Detect which cell encompasses the target text, then output its [x, y] center coordinate. 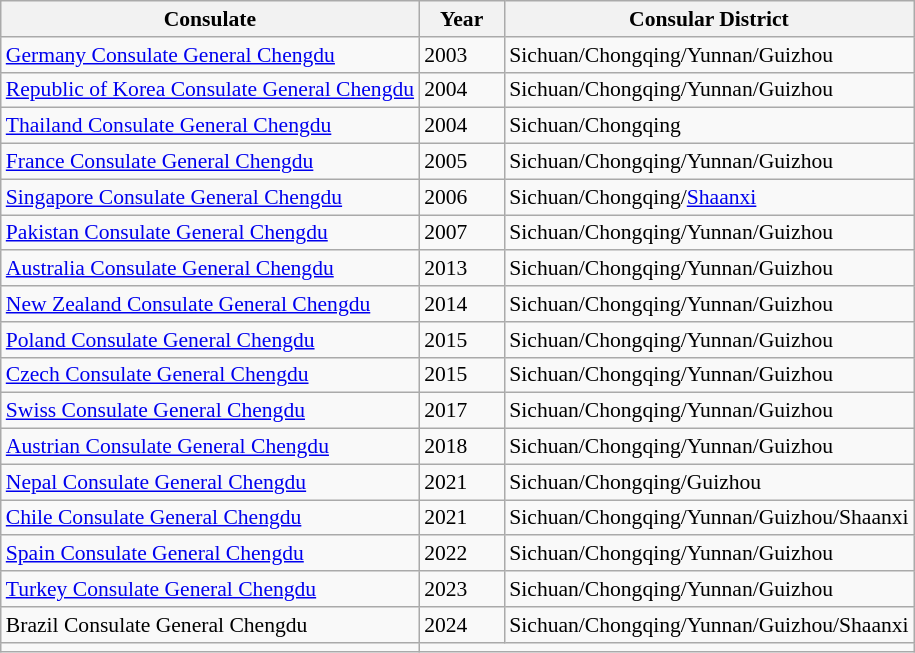
Chile Consulate General Chengdu [210, 518]
2022 [462, 554]
Swiss Consulate General Chengdu [210, 411]
Austrian Consulate General Chengdu [210, 447]
2023 [462, 589]
2024 [462, 625]
Nepal Consulate General Chengdu [210, 482]
Year [462, 19]
2014 [462, 304]
France Consulate General Chengdu [210, 162]
Germany Consulate General Chengdu [210, 55]
2013 [462, 269]
Turkey Consulate General Chengdu [210, 589]
Spain Consulate General Chengdu [210, 554]
Republic of Korea Consulate General Chengdu [210, 90]
Brazil Consulate General Chengdu [210, 625]
2006 [462, 197]
2017 [462, 411]
Consulate [210, 19]
Singapore Consulate General Chengdu [210, 197]
2007 [462, 233]
Consular District [708, 19]
Australia Consulate General Chengdu [210, 269]
Sichuan/Chongqing/Guizhou [708, 482]
Czech Consulate General Chengdu [210, 375]
2005 [462, 162]
2018 [462, 447]
New Zealand Consulate General Chengdu [210, 304]
2003 [462, 55]
Pakistan Consulate General Chengdu [210, 233]
Thailand Consulate General Chengdu [210, 126]
Sichuan/Chongqing [708, 126]
Poland Consulate General Chengdu [210, 340]
Sichuan/Chongqing/Shaanxi [708, 197]
